Scan for the cell matching the given text and deliver its (x, y) coordinate at center. 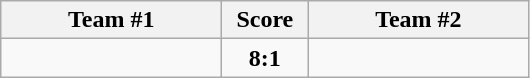
Team #2 (418, 20)
Score (265, 20)
Team #1 (112, 20)
8:1 (265, 58)
